Return the (x, y) coordinate for the center point of the cell that contains the specified text.  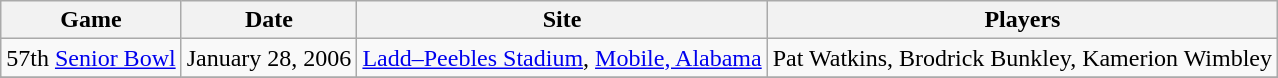
Date (269, 20)
57th Senior Bowl (91, 58)
Site (562, 20)
Ladd–Peebles Stadium, Mobile, Alabama (562, 58)
January 28, 2006 (269, 58)
Game (91, 20)
Players (1022, 20)
Pat Watkins, Brodrick Bunkley, Kamerion Wimbley (1022, 58)
